Determine the (x, y) coordinate at the center of the cell enclosing the given text.  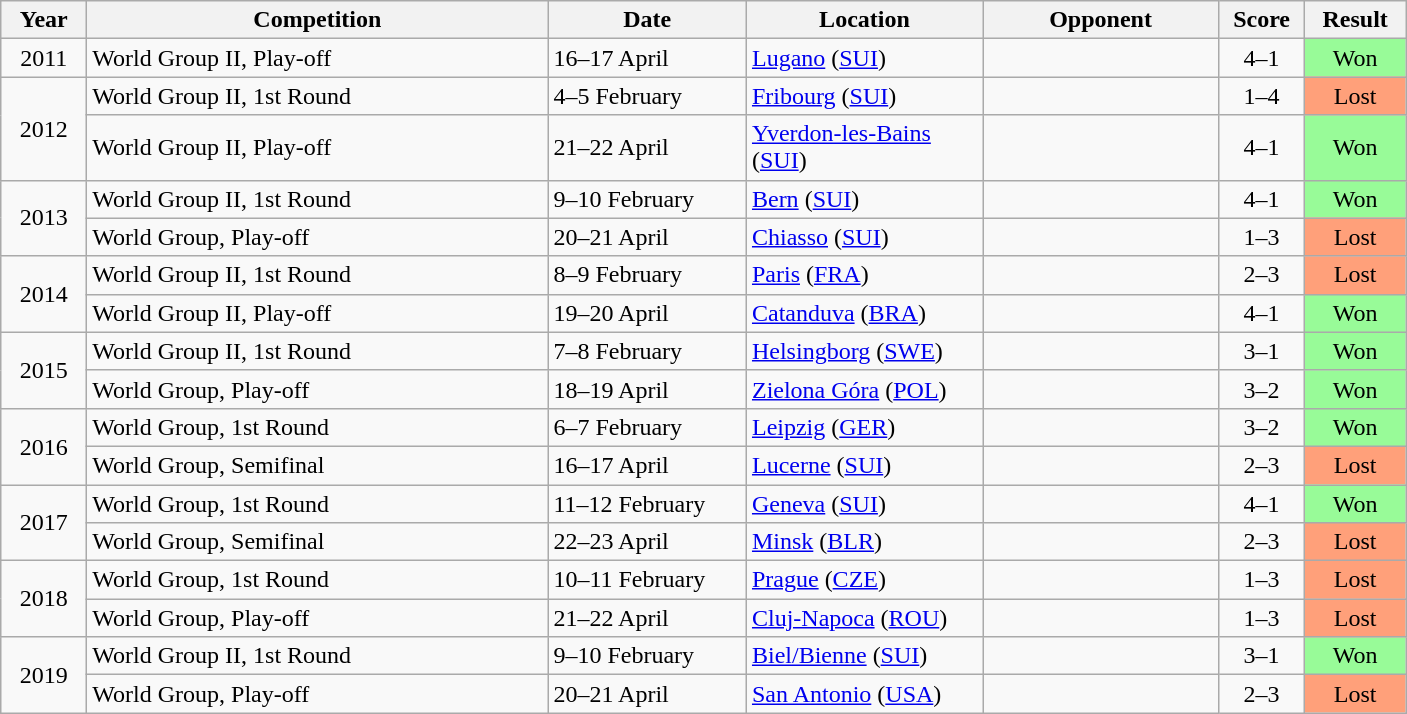
Opponent (1100, 20)
2011 (44, 58)
2012 (44, 128)
San Antonio (USA) (864, 694)
2019 (44, 675)
Bern (SUI) (864, 199)
Paris (FRA) (864, 275)
Fribourg (SUI) (864, 96)
10–11 February (648, 580)
Lucerne (SUI) (864, 465)
Location (864, 20)
7–8 February (648, 351)
Prague (CZE) (864, 580)
19–20 April (648, 313)
Yverdon-les-Bains (SUI) (864, 148)
Chiasso (SUI) (864, 237)
Cluj-Napoca (ROU) (864, 618)
Score (1262, 20)
2013 (44, 218)
Geneva (SUI) (864, 503)
Helsingborg (SWE) (864, 351)
2017 (44, 522)
Date (648, 20)
Catanduva (BRA) (864, 313)
Result (1356, 20)
Minsk (BLR) (864, 542)
Zielona Góra (POL) (864, 389)
11–12 February (648, 503)
2016 (44, 446)
2015 (44, 370)
1–4 (1262, 96)
2018 (44, 599)
4–5 February (648, 96)
2014 (44, 294)
Leipzig (GER) (864, 427)
18–19 April (648, 389)
Year (44, 20)
Biel/Bienne (SUI) (864, 656)
8–9 February (648, 275)
Competition (318, 20)
6–7 February (648, 427)
Lugano (SUI) (864, 58)
22–23 April (648, 542)
